Capture the cell that displays the provided text and extract its (x, y) central coordinate. 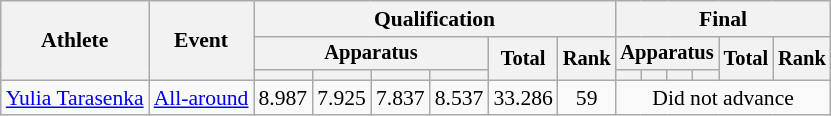
59 (587, 98)
8.537 (460, 98)
8.987 (284, 98)
All-around (202, 98)
Did not advance (722, 98)
7.837 (400, 98)
Final (722, 19)
Event (202, 40)
Qualification (435, 19)
7.925 (342, 98)
33.286 (522, 98)
Athlete (75, 40)
Yulia Tarasenka (75, 98)
